Scan for the cell matching the given text and deliver its [X, Y] coordinate at center. 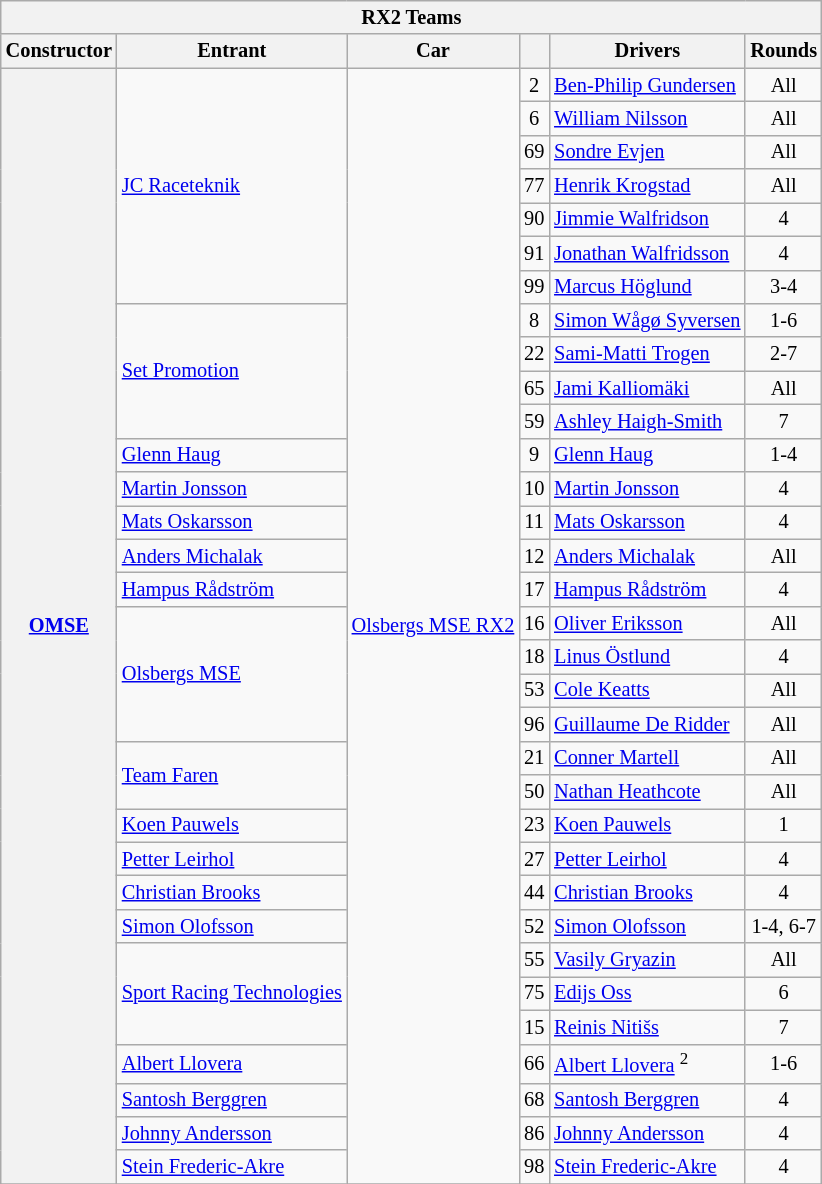
Car [433, 51]
Olsbergs MSE RX2 [433, 626]
11 [534, 522]
1 [784, 825]
15 [534, 1027]
55 [534, 960]
75 [534, 993]
Jimmie Walfridson [647, 219]
16 [534, 623]
21 [534, 758]
22 [534, 354]
69 [534, 152]
2 [534, 85]
Ben-Philip Gundersen [647, 85]
96 [534, 724]
99 [534, 287]
66 [534, 1064]
Constructor [59, 51]
Linus Östlund [647, 657]
Albert Llovera 2 [647, 1064]
50 [534, 791]
18 [534, 657]
JC Raceteknik [232, 186]
86 [534, 1133]
Set Promotion [232, 370]
65 [534, 388]
23 [534, 825]
Albert Llovera [232, 1064]
90 [534, 219]
3-4 [784, 287]
91 [534, 253]
Olsbergs MSE [232, 674]
8 [534, 320]
Jami Kalliomäki [647, 388]
Team Faren [232, 774]
Sami-Matti Trogen [647, 354]
Edijs Oss [647, 993]
52 [534, 926]
Drivers [647, 51]
Simon Wågø Syversen [647, 320]
Jonathan Walfridsson [647, 253]
98 [534, 1167]
William Nilsson [647, 118]
59 [534, 421]
17 [534, 589]
Nathan Heathcote [647, 791]
10 [534, 489]
Entrant [232, 51]
Rounds [784, 51]
77 [534, 186]
53 [534, 690]
1-4 [784, 455]
OMSE [59, 626]
Henrik Krogstad [647, 186]
1-4, 6-7 [784, 926]
27 [534, 859]
9 [534, 455]
RX2 Teams [412, 17]
Ashley Haigh-Smith [647, 421]
68 [534, 1100]
Vasily Gryazin [647, 960]
Guillaume De Ridder [647, 724]
Reinis Nitišs [647, 1027]
2-7 [784, 354]
Sport Racing Technologies [232, 994]
Cole Keatts [647, 690]
Sondre Evjen [647, 152]
Oliver Eriksson [647, 623]
Conner Martell [647, 758]
Marcus Höglund [647, 287]
12 [534, 556]
44 [534, 892]
